Extract the (X, Y) coordinate from the center of the cell holding the provided text.  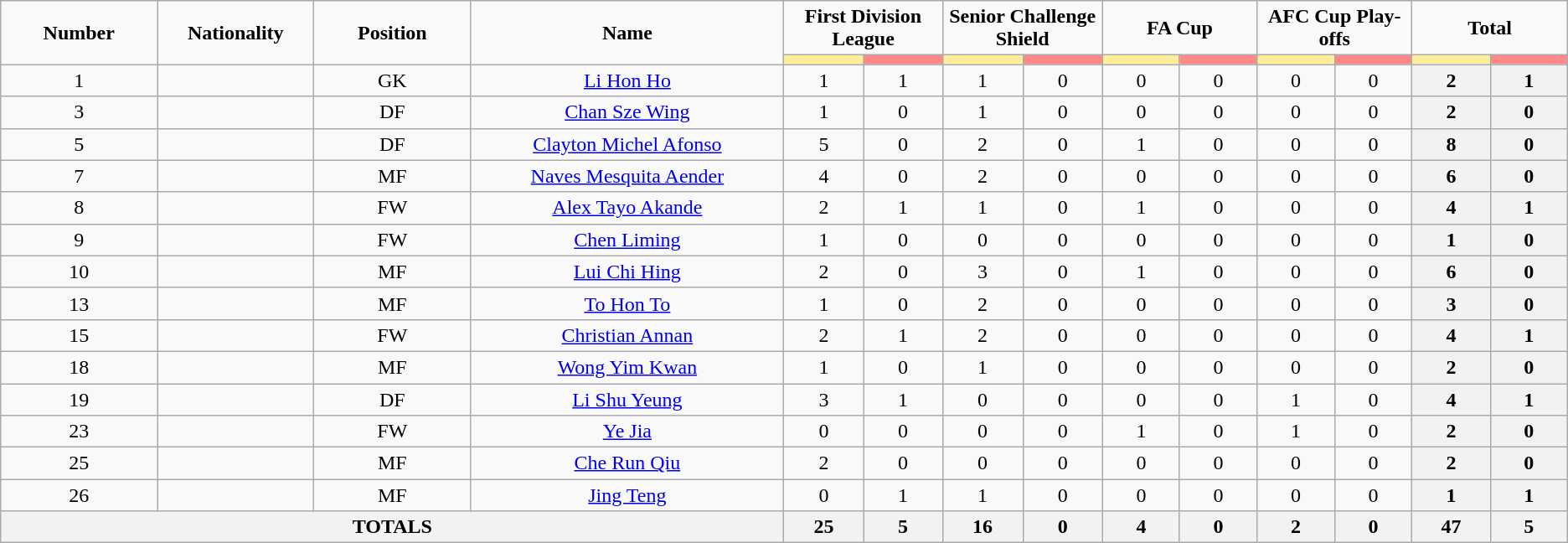
Naves Mesquita Aender (627, 176)
Wong Yim Kwan (627, 367)
Ye Jia (627, 432)
Total (1489, 28)
Li Shu Yeung (627, 400)
Jing Teng (627, 495)
26 (79, 495)
9 (79, 240)
18 (79, 367)
23 (79, 432)
Name (627, 33)
13 (79, 303)
Lui Chi Hing (627, 271)
Position (392, 33)
47 (1451, 527)
16 (983, 527)
TOTALS (392, 527)
Senior Challenge Shield (1022, 28)
19 (79, 400)
7 (79, 176)
10 (79, 271)
AFC Cup Play-offs (1335, 28)
Che Run Qiu (627, 463)
To Hon To (627, 303)
Alex Tayo Akande (627, 208)
15 (79, 335)
Christian Annan (627, 335)
Li Hon Ho (627, 80)
Chen Liming (627, 240)
Clayton Michel Afonso (627, 144)
GK (392, 80)
Nationality (236, 33)
Number (79, 33)
Chan Sze Wing (627, 112)
FA Cup (1179, 28)
First Division League (863, 28)
